Capture the cell that displays the provided text and extract its (X, Y) central coordinate. 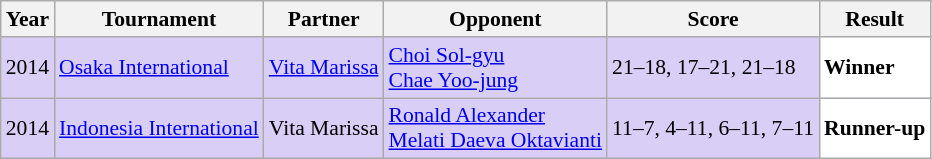
Ronald Alexander Melati Daeva Oktavianti (496, 128)
Year (28, 19)
Partner (324, 19)
Indonesia International (159, 128)
Tournament (159, 19)
Runner-up (874, 128)
Result (874, 19)
Osaka International (159, 68)
Score (713, 19)
Opponent (496, 19)
Choi Sol-gyu Chae Yoo-jung (496, 68)
Winner (874, 68)
21–18, 17–21, 21–18 (713, 68)
11–7, 4–11, 6–11, 7–11 (713, 128)
